Extract the (x, y) coordinate from the center of the cell holding the provided text.  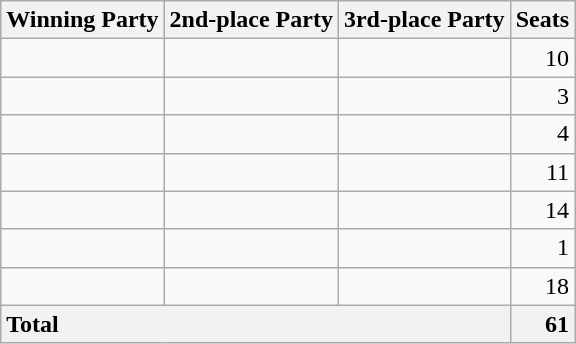
Winning Party (82, 20)
18 (542, 286)
Total (256, 324)
10 (542, 58)
2nd-place Party (251, 20)
61 (542, 324)
4 (542, 134)
11 (542, 172)
14 (542, 210)
Seats (542, 20)
3rd-place Party (424, 20)
1 (542, 248)
3 (542, 96)
